Scan for the cell matching the given text and deliver its (X, Y) coordinate at center. 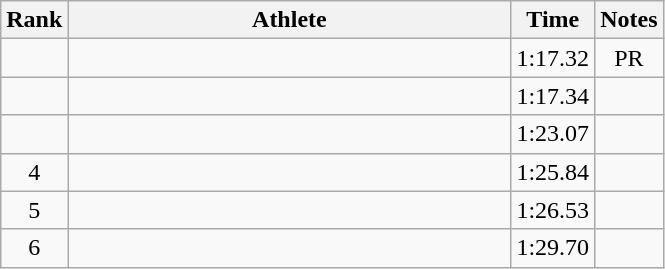
1:29.70 (553, 248)
4 (34, 172)
1:17.32 (553, 58)
1:25.84 (553, 172)
5 (34, 210)
1:26.53 (553, 210)
Athlete (290, 20)
Rank (34, 20)
6 (34, 248)
Time (553, 20)
Notes (629, 20)
PR (629, 58)
1:17.34 (553, 96)
1:23.07 (553, 134)
